Provide the [X, Y] coordinate of the cell's center where the given text is located.  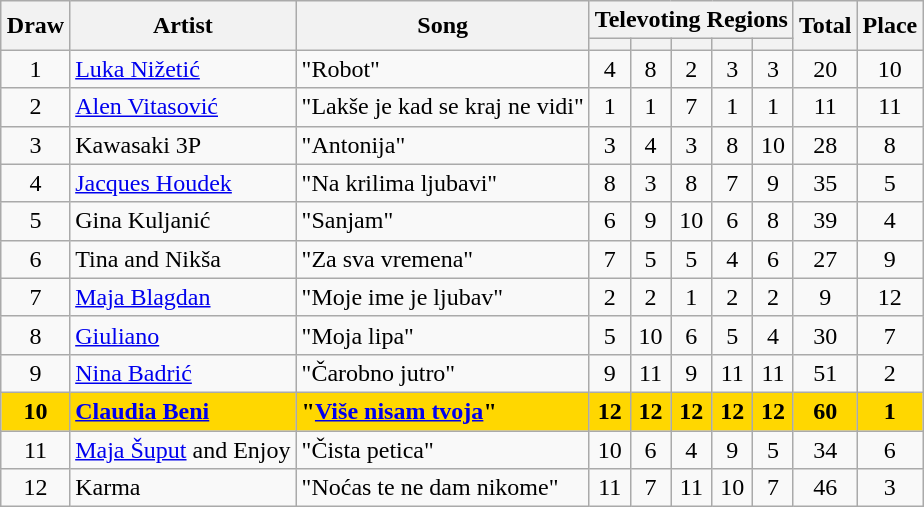
46 [825, 488]
Kawasaki 3P [183, 145]
"Čarobno jutro" [442, 373]
Maja Šuput and Enjoy [183, 449]
"Antonija" [442, 145]
39 [825, 221]
Nina Badrić [183, 373]
Tina and Nikša [183, 259]
"Čista petica" [442, 449]
"Na krilima ljubavi" [442, 183]
Jacques Houdek [183, 183]
"Moje ime je ljubav" [442, 297]
"Za sva vremena" [442, 259]
Maja Blagdan [183, 297]
30 [825, 335]
51 [825, 373]
Total [825, 26]
Claudia Beni [183, 411]
"Više nisam tvoja" [442, 411]
Luka Nižetić [183, 69]
Karma [183, 488]
"Noćas te ne dam nikome" [442, 488]
60 [825, 411]
"Lakše je kad se kraj ne vidi" [442, 107]
"Sanjam" [442, 221]
Artist [183, 26]
Televoting Regions [691, 20]
27 [825, 259]
35 [825, 183]
28 [825, 145]
"Robot" [442, 69]
Draw [35, 26]
Gina Kuljanić [183, 221]
Alen Vitasović [183, 107]
20 [825, 69]
34 [825, 449]
"Moja lipa" [442, 335]
Place [890, 26]
Song [442, 26]
Giuliano [183, 335]
